Locate the cell with the specified text and output its [X, Y] center coordinate. 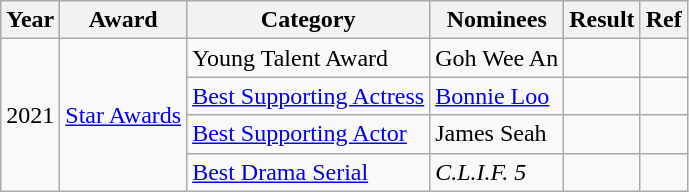
C.L.I.F. 5 [497, 172]
James Seah [497, 134]
Nominees [497, 20]
Category [308, 20]
Award [124, 20]
Star Awards [124, 115]
Ref [664, 20]
2021 [30, 115]
Best Supporting Actor [308, 134]
Young Talent Award [308, 58]
Year [30, 20]
Best Supporting Actress [308, 96]
Best Drama Serial [308, 172]
Result [602, 20]
Bonnie Loo [497, 96]
Goh Wee An [497, 58]
